Capture the cell that displays the provided text and extract its [x, y] central coordinate. 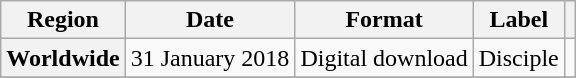
Digital download [384, 58]
Worldwide [63, 58]
Region [63, 20]
Label [518, 20]
Format [384, 20]
31 January 2018 [210, 58]
Disciple [518, 58]
Date [210, 20]
